Locate the cell with the specified text and output its [x, y] center coordinate. 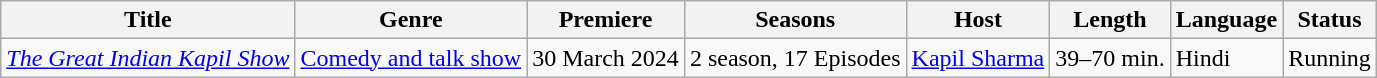
Kapil Sharma [978, 58]
Language [1226, 20]
Hindi [1226, 58]
Premiere [606, 20]
Host [978, 20]
The Great Indian Kapil Show [148, 58]
Seasons [795, 20]
39–70 min. [1110, 58]
Comedy and talk show [411, 58]
Title [148, 20]
30 March 2024 [606, 58]
Running [1330, 58]
Length [1110, 20]
Genre [411, 20]
2 season, 17 Episodes [795, 58]
Status [1330, 20]
